Return (X, Y) of the center of cell containing provided text 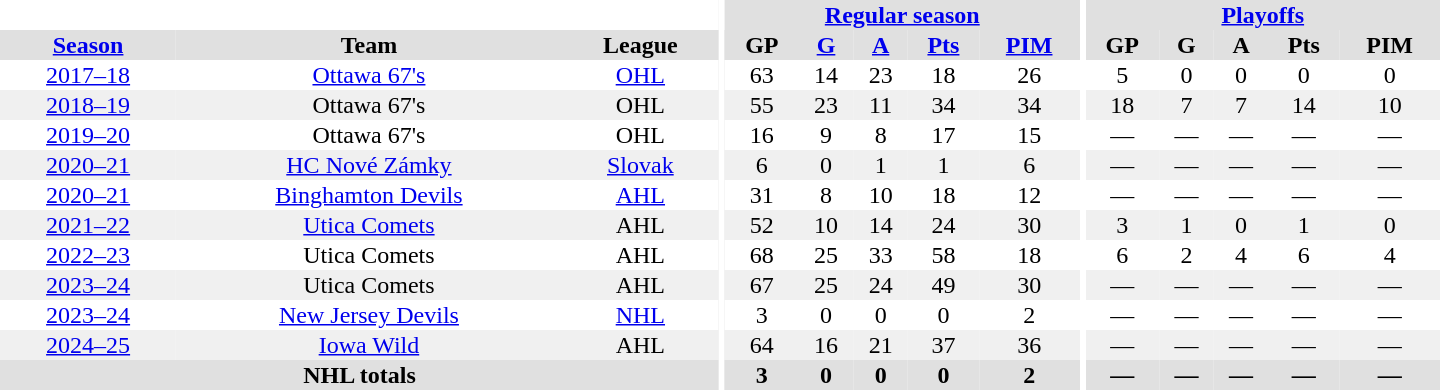
63 (762, 75)
17 (944, 135)
58 (944, 255)
HC Nové Zámky (369, 165)
NHL totals (360, 375)
Binghamton Devils (369, 195)
New Jersey Devils (369, 315)
Team (369, 45)
2022–23 (88, 255)
2017–18 (88, 75)
11 (880, 105)
12 (1030, 195)
68 (762, 255)
49 (944, 285)
9 (826, 135)
26 (1030, 75)
2018–19 (88, 105)
Playoffs (1263, 15)
5 (1123, 75)
Iowa Wild (369, 345)
33 (880, 255)
Season (88, 45)
52 (762, 225)
37 (944, 345)
15 (1030, 135)
64 (762, 345)
21 (880, 345)
55 (762, 105)
67 (762, 285)
2019–20 (88, 135)
2021–22 (88, 225)
2024–25 (88, 345)
31 (762, 195)
League (640, 45)
NHL (640, 315)
Slovak (640, 165)
36 (1030, 345)
Regular season (902, 15)
